Pinpoint the cell where the given text exists, returning its (X, Y) midpoint coordinate. 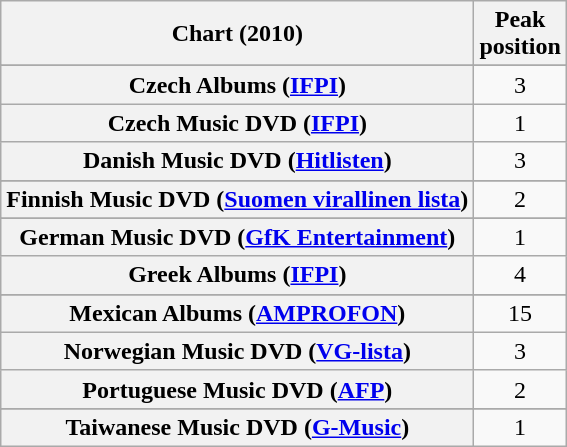
Norwegian Music DVD (VG-lista) (238, 351)
German Music DVD (GfK Entertainment) (238, 237)
Peakposition (520, 34)
Czech Albums (IFPI) (238, 85)
Greek Albums (IFPI) (238, 275)
4 (520, 275)
Chart (2010) (238, 34)
Finnish Music DVD (Suomen virallinen lista) (238, 199)
Danish Music DVD (Hitlisten) (238, 161)
Taiwanese Music DVD (G-Music) (238, 427)
Mexican Albums (AMPROFON) (238, 313)
Portuguese Music DVD (AFP) (238, 389)
15 (520, 313)
Czech Music DVD (IFPI) (238, 123)
